Find where the given text appears and provide that cell's center as (x, y) coordinate. 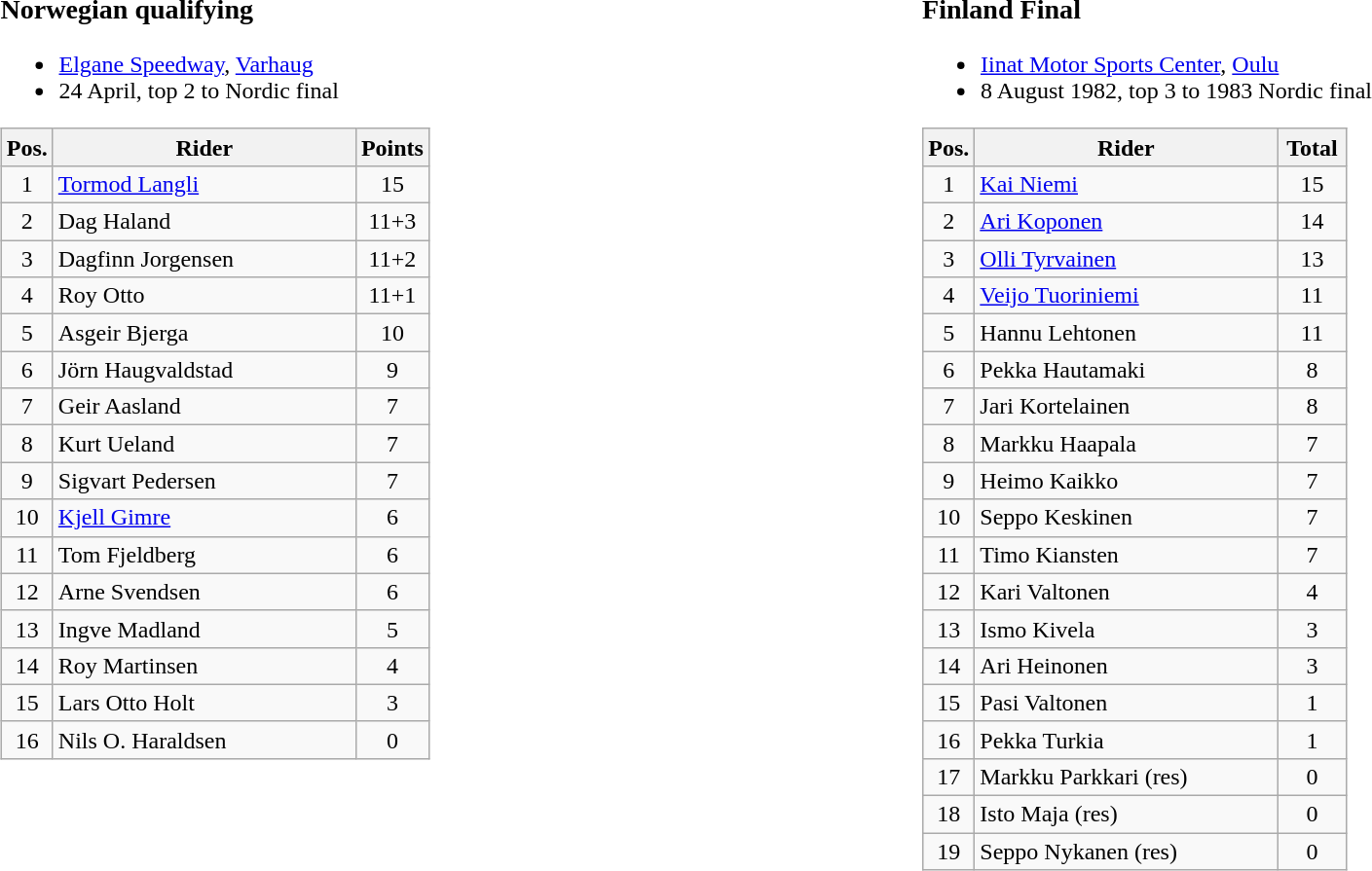
Veijo Tuoriniemi (1126, 296)
18 (948, 815)
Pekka Hautamaki (1126, 370)
Nils O. Haraldsen (204, 740)
11+3 (391, 222)
Sigvart Pedersen (204, 481)
Ingve Madland (204, 629)
Timo Kiansten (1126, 555)
Total (1313, 147)
Tom Fjeldberg (204, 555)
Olli Tyrvainen (1126, 259)
Hannu Lehtonen (1126, 333)
Dag Haland (204, 222)
Ari Heinonen (1126, 666)
Jari Kortelainen (1126, 407)
11+1 (391, 296)
Heimo Kaikko (1126, 481)
Kjell Gimre (204, 518)
Jörn Haugvaldstad (204, 370)
Seppo Nykanen (res) (1126, 852)
Points (391, 147)
19 (948, 852)
Tormod Langli (204, 184)
Kai Niemi (1126, 184)
Dagfinn Jorgensen (204, 259)
Isto Maja (res) (1126, 815)
Seppo Keskinen (1126, 518)
Pekka Turkia (1126, 740)
Ari Koponen (1126, 222)
11+2 (391, 259)
Roy Otto (204, 296)
Markku Parkkari (res) (1126, 777)
Pasi Valtonen (1126, 703)
17 (948, 777)
Arne Svendsen (204, 592)
Geir Aasland (204, 407)
Lars Otto Holt (204, 703)
Markku Haapala (1126, 444)
Kari Valtonen (1126, 592)
Kurt Ueland (204, 444)
Asgeir Bjerga (204, 333)
Ismo Kivela (1126, 629)
Roy Martinsen (204, 666)
